From the cell containing the given text, extract its center point as (X, Y) coordinate. 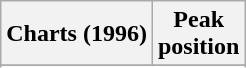
Peakposition (198, 34)
Charts (1996) (77, 34)
